Output the (x, y) coordinate of the center of the cell containing the given text.  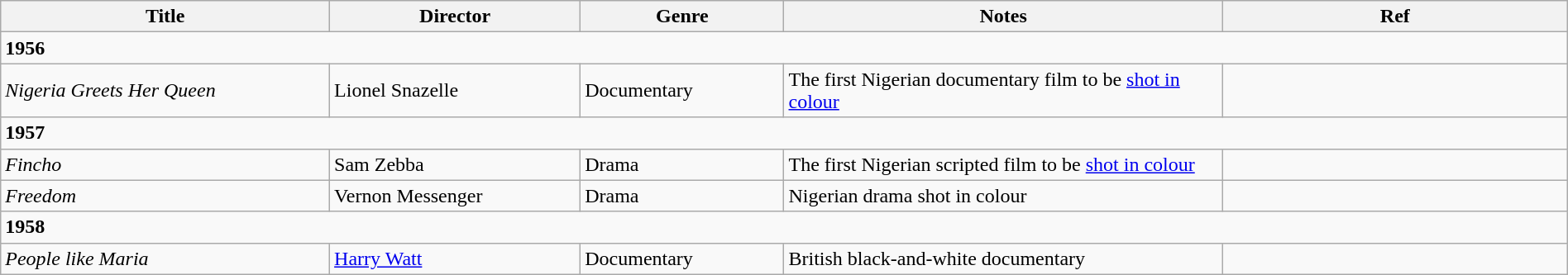
Nigerian drama shot in colour (1003, 196)
Title (165, 17)
Director (455, 17)
The first Nigerian scripted film to be shot in colour (1003, 164)
Sam Zebba (455, 164)
Ref (1394, 17)
Freedom (165, 196)
Nigeria Greets Her Queen (165, 91)
1956 (784, 48)
Lionel Snazelle (455, 91)
Notes (1003, 17)
The first Nigerian documentary film to be shot in colour (1003, 91)
Fincho (165, 164)
People like Maria (165, 258)
Harry Watt (455, 258)
Genre (682, 17)
1958 (784, 227)
1957 (784, 133)
Vernon Messenger (455, 196)
British black-and-white documentary (1003, 258)
